Provide the [x, y] coordinate of the cell's center where the given text is located.  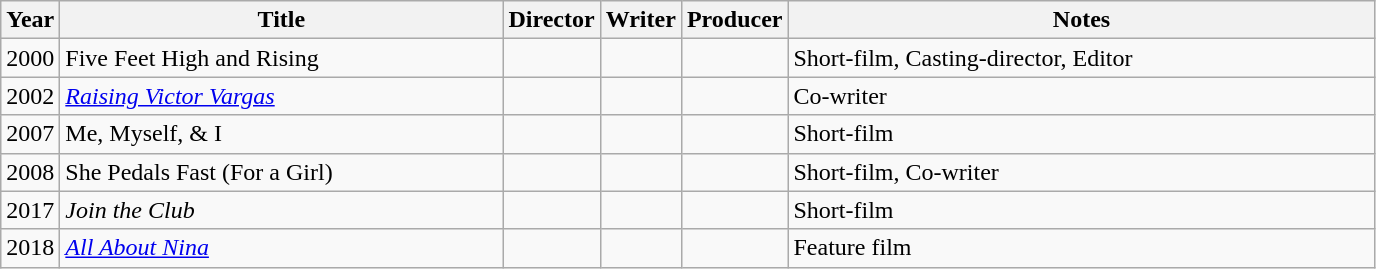
2018 [30, 248]
Notes [1082, 20]
2007 [30, 134]
Title [282, 20]
2008 [30, 172]
All About Nina [282, 248]
Raising Victor Vargas [282, 96]
Feature film [1082, 248]
2017 [30, 210]
Director [552, 20]
Producer [734, 20]
Five Feet High and Rising [282, 58]
Co-writer [1082, 96]
She Pedals Fast (For a Girl) [282, 172]
Me, Myself, & I [282, 134]
Short-film, Casting-director, Editor [1082, 58]
Join the Club [282, 210]
Short-film, Co-writer [1082, 172]
Year [30, 20]
2000 [30, 58]
Writer [640, 20]
2002 [30, 96]
